Detect which cell encompasses the target text, then output its [X, Y] center coordinate. 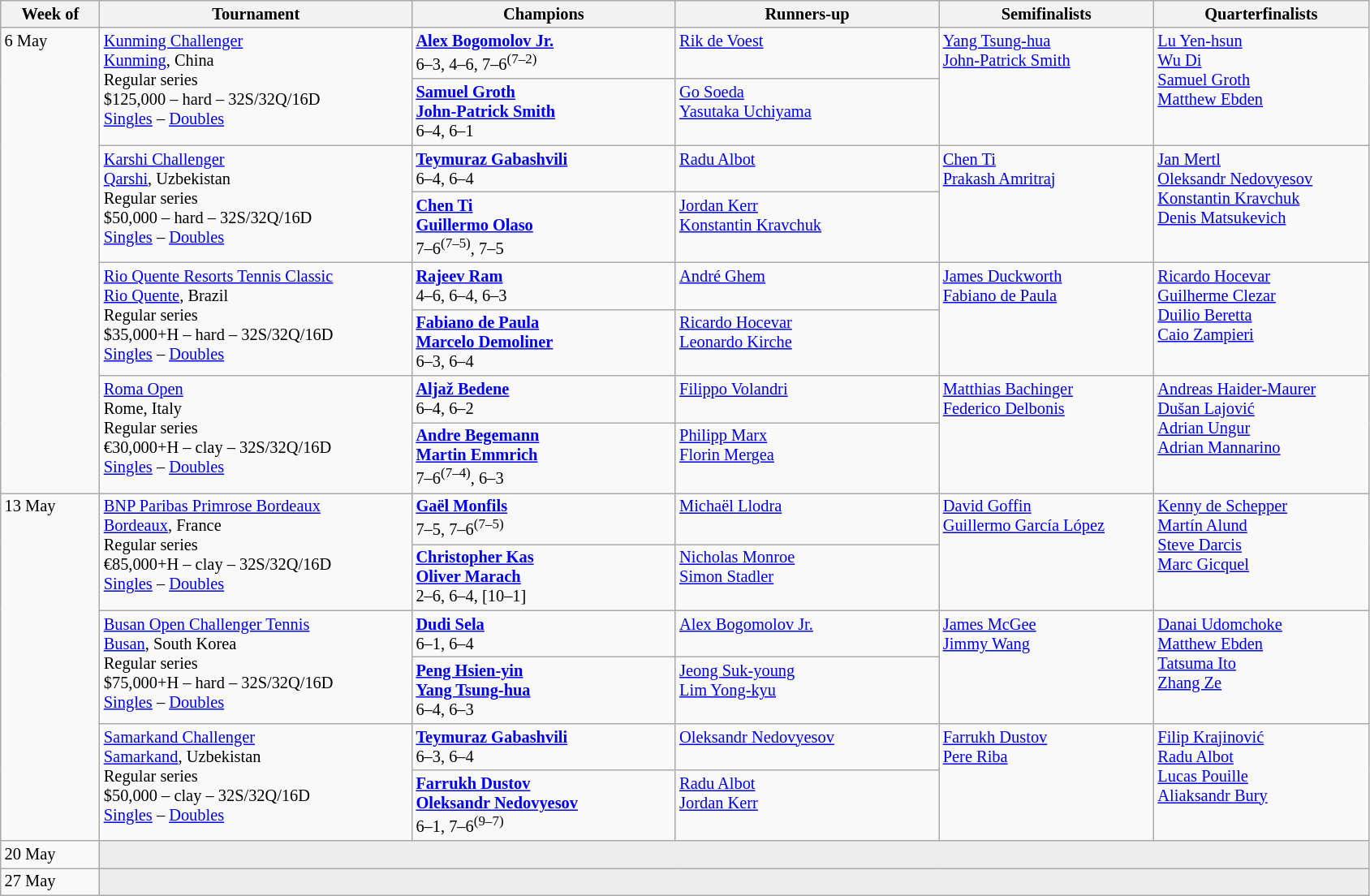
Alex Bogomolov Jr. [807, 634]
Aljaž Bedene 6–4, 6–2 [544, 399]
Karshi Challenger Qarshi, Uzbekistan Regular series $50,000 – hard – 32S/32Q/16D Singles – Doubles [256, 205]
Andreas Haider-Maurer Dušan Lajović Adrian Ungur Adrian Mannarino [1261, 435]
Fabiano de Paula Marcelo Demoliner6–3, 6–4 [544, 342]
Chen Ti Prakash Amritraj [1047, 205]
Dudi Sela 6–1, 6–4 [544, 634]
Oleksandr Nedovyesov [807, 747]
Jeong Suk-young Lim Yong-kyu [807, 690]
Teymuraz Gabashvili 6–4, 6–4 [544, 169]
Ricardo Hocevar Leonardo Kirche [807, 342]
Philipp Marx Florin Mergea [807, 458]
20 May [50, 855]
Jan Mertl Oleksandr Nedovyesov Konstantin Kravchuk Denis Matsukevich [1261, 205]
Teymuraz Gabashvili6–3, 6–4 [544, 747]
Rik de Voest [807, 54]
Runners-up [807, 14]
27 May [50, 881]
Kenny de Schepper Martín Alund Steve Darcis Marc Gicquel [1261, 552]
Matthias Bachinger Federico Delbonis [1047, 435]
Danai Udomchoke Matthew Ebden Tatsuma Ito Zhang Ze [1261, 667]
Lu Yen-hsun Wu Di Samuel Groth Matthew Ebden [1261, 86]
Kunming ChallengerKunming, ChinaRegular series$125,000 – hard – 32S/32Q/16D Singles – Doubles [256, 86]
Go Soeda Yasutaka Uchiyama [807, 112]
Radu Albot Jordan Kerr [807, 805]
Peng Hsien-yin Yang Tsung-hua 6–4, 6–3 [544, 690]
Farrukh Dustov Oleksandr Nedovyesov6–1, 7–6(9–7) [544, 805]
Champions [544, 14]
Radu Albot [807, 169]
Samuel Groth John-Patrick Smith 6–4, 6–1 [544, 112]
Roma OpenRome, ItalyRegular series€30,000+H – clay – 32S/32Q/16D Singles – Doubles [256, 435]
Alex Bogomolov Jr.6–3, 4–6, 7–6(7–2) [544, 54]
Michaël Llodra [807, 518]
Semifinalists [1047, 14]
Busan Open Challenger TennisBusan, South KoreaRegular series$75,000+H – hard – 32S/32Q/16D Singles – Doubles [256, 667]
Rio Quente Resorts Tennis ClassicRio Quente, BrazilRegular series$35,000+H – hard – 32S/32Q/16D Singles – Doubles [256, 318]
Jordan Kerr Konstantin Kravchuk [807, 227]
Christopher Kas Oliver Marach 2–6, 6–4, [10–1] [544, 577]
Filip Krajinović Radu Albot Lucas Pouille Aliaksandr Bury [1261, 782]
André Ghem [807, 286]
Week of [50, 14]
Quarterfinalists [1261, 14]
Nicholas Monroe Simon Stadler [807, 577]
Farrukh Dustov Pere Riba [1047, 782]
BNP Paribas Primrose BordeauxBordeaux, FranceRegular series€85,000+H – clay – 32S/32Q/16D Singles – Doubles [256, 552]
6 May [50, 260]
Rajeev Ram 4–6, 6–4, 6–3 [544, 286]
Andre Begemann Martin Emmrich7–6(7–4), 6–3 [544, 458]
Gaël Monfils 7–5, 7–6(7–5) [544, 518]
Chen Ti Guillermo Olaso7–6(7–5), 7–5 [544, 227]
James McGee Jimmy Wang [1047, 667]
Tournament [256, 14]
Samarkand Challenger Samarkand, Uzbekistan Regular series $50,000 – clay – 32S/32Q/16D Singles – Doubles [256, 782]
James Duckworth Fabiano de Paula [1047, 318]
13 May [50, 667]
Filippo Volandri [807, 399]
Yang Tsung-hua John-Patrick Smith [1047, 86]
David Goffin Guillermo García López [1047, 552]
Ricardo Hocevar Guilherme Clezar Duilio Beretta Caio Zampieri [1261, 318]
